Provide the (x, y) coordinate of the cell's center where the given text is located.  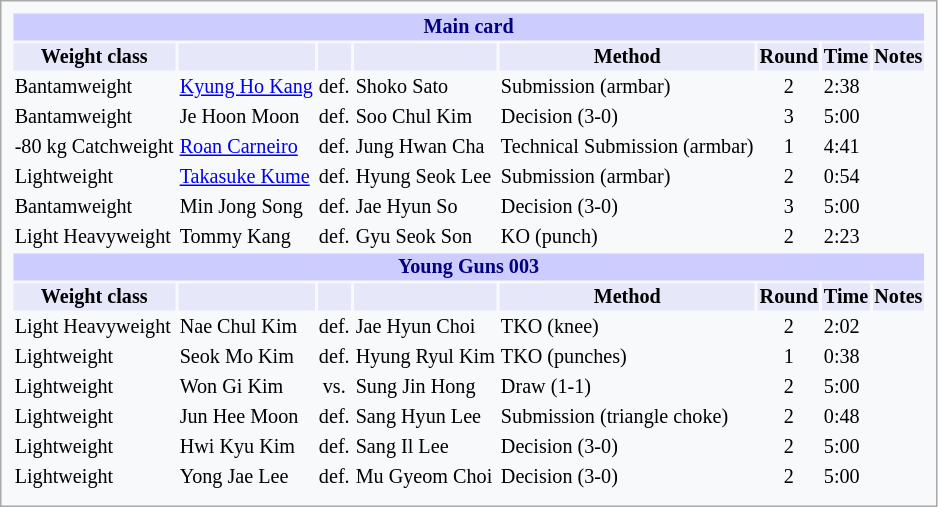
Jae Hyun So (425, 206)
Hwi Kyu Kim (246, 446)
Min Jong Song (246, 206)
Soo Chul Kim (425, 116)
2:02 (846, 326)
Gyu Seok Son (425, 236)
Hyung Seok Lee (425, 176)
TKO (punches) (627, 356)
KO (punch) (627, 236)
0:48 (846, 416)
Young Guns 003 (468, 266)
0:54 (846, 176)
Seok Mo Kim (246, 356)
Je Hoon Moon (246, 116)
Kyung Ho Kang (246, 86)
Technical Submission (armbar) (627, 146)
0:38 (846, 356)
Sang Il Lee (425, 446)
vs. (334, 386)
Yong Jae Lee (246, 476)
Won Gi Kim (246, 386)
2:23 (846, 236)
Sang Hyun Lee (425, 416)
Tommy Kang (246, 236)
TKO (knee) (627, 326)
Shoko Sato (425, 86)
Submission (triangle choke) (627, 416)
Roan Carneiro (246, 146)
4:41 (846, 146)
Nae Chul Kim (246, 326)
Jae Hyun Choi (425, 326)
Jung Hwan Cha (425, 146)
Draw (1-1) (627, 386)
Mu Gyeom Choi (425, 476)
Sung Jin Hong (425, 386)
Takasuke Kume (246, 176)
-80 kg Catchweight (94, 146)
Hyung Ryul Kim (425, 356)
Main card (468, 26)
2:38 (846, 86)
Jun Hee Moon (246, 416)
